Return the (x, y) coordinate for the center point of the cell that contains the specified text.  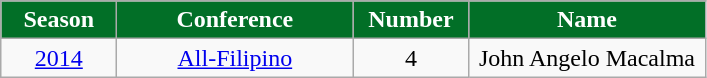
Season (59, 20)
Conference (235, 20)
Number (411, 20)
2014 (59, 58)
All-Filipino (235, 58)
Name (587, 20)
4 (411, 58)
John Angelo Macalma (587, 58)
